Scan for the cell matching the given text and deliver its (x, y) coordinate at center. 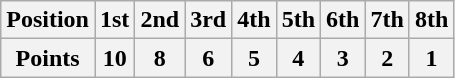
2 (387, 58)
Points (48, 58)
1st (114, 20)
5 (254, 58)
5th (298, 20)
4 (298, 58)
7th (387, 20)
Position (48, 20)
6 (208, 58)
3rd (208, 20)
8th (431, 20)
2nd (160, 20)
3 (343, 58)
1 (431, 58)
10 (114, 58)
8 (160, 58)
6th (343, 20)
4th (254, 20)
